Output the [x, y] coordinate of the center of the cell containing the given text.  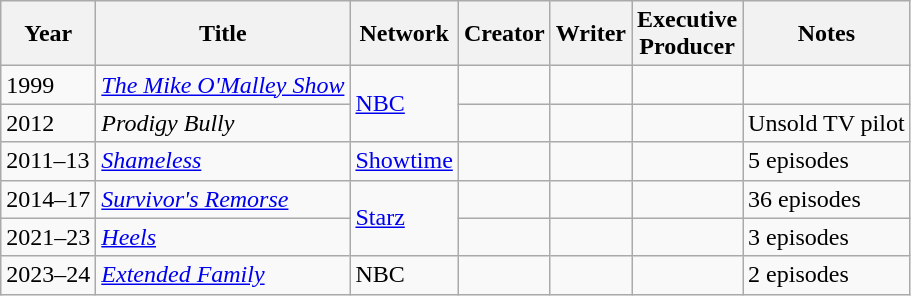
Survivor's Remorse [223, 199]
36 episodes [827, 199]
Creator [504, 34]
ExecutiveProducer [688, 34]
The Mike O'Malley Show [223, 85]
2014–17 [48, 199]
2021–23 [48, 237]
Starz [404, 218]
Notes [827, 34]
Year [48, 34]
3 episodes [827, 237]
Writer [590, 34]
2023–24 [48, 275]
Network [404, 34]
2011–13 [48, 161]
5 episodes [827, 161]
2 episodes [827, 275]
1999 [48, 85]
Shameless [223, 161]
Extended Family [223, 275]
Title [223, 34]
2012 [48, 123]
Showtime [404, 161]
Prodigy Bully [223, 123]
Unsold TV pilot [827, 123]
Heels [223, 237]
